For the text-containing cell, return its midpoint in (X, Y) coordinate format. 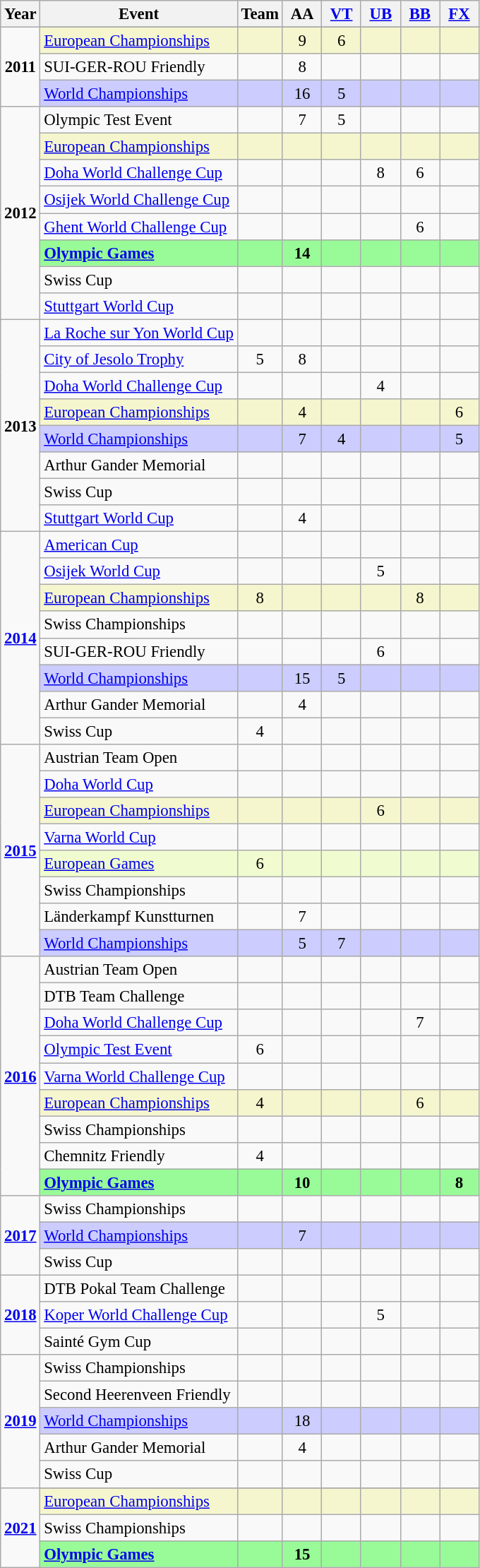
La Roche sur Yon World Cup (138, 333)
14 (302, 253)
2016 (20, 1076)
Osijek World Cup (138, 571)
DTB Pokal Team Challenge (138, 1288)
European Games (138, 864)
Varna World Cup (138, 837)
Chemnitz Friendly (138, 1156)
City of Jesolo Trophy (138, 360)
Sainté Gym Cup (138, 1342)
2012 (20, 213)
Event (138, 14)
10 (302, 1182)
18 (302, 1421)
Varna World Challenge Cup (138, 1076)
Osijek World Challenge Cup (138, 200)
Team (260, 14)
2018 (20, 1315)
Länderkampf Kunstturnen (138, 917)
AA (302, 14)
UB (380, 14)
Second Heerenveen Friendly (138, 1395)
2021 (20, 1527)
9 (302, 41)
2014 (20, 639)
BB (420, 14)
2011 (20, 68)
2017 (20, 1236)
2019 (20, 1421)
16 (302, 94)
FX (460, 14)
2015 (20, 850)
Ghent World Challenge Cup (138, 227)
Koper World Challenge Cup (138, 1315)
American Cup (138, 545)
DTB Team Challenge (138, 997)
2013 (20, 425)
VT (342, 14)
Year (20, 14)
Doha World Cup (138, 784)
